Pinpoint the cell where the given text exists, returning its [x, y] midpoint coordinate. 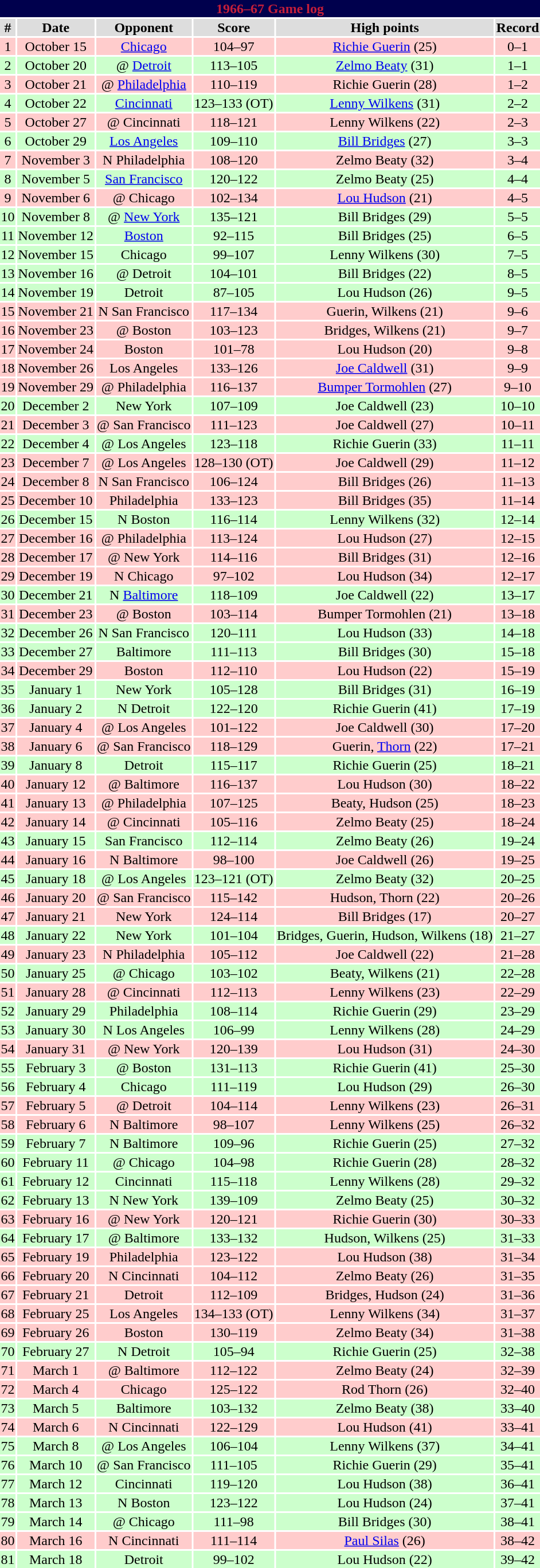
27–32 [518, 1143]
February 16 [56, 1219]
81 [8, 1559]
Lenny Wilkens (25) [385, 1124]
113–105 [234, 65]
January 25 [56, 973]
February 21 [56, 1295]
31–36 [518, 1295]
35–41 [518, 1465]
January 1 [56, 689]
3–4 [518, 160]
Bumper Tormohlen (21) [385, 614]
7–5 [518, 254]
2–2 [518, 103]
114–116 [234, 557]
February 6 [56, 1124]
December 26 [56, 633]
37–41 [518, 1503]
3–3 [518, 141]
15 [8, 311]
January 29 [56, 1011]
133–123 [234, 500]
32 [8, 633]
March 4 [56, 1389]
December 19 [56, 576]
118–129 [234, 746]
4 [8, 103]
106–104 [234, 1446]
December 2 [56, 406]
105–94 [234, 1351]
Bridges, Hudson (24) [385, 1295]
March 8 [56, 1446]
14 [8, 292]
16 [8, 330]
October 27 [56, 122]
Bill Bridges (26) [385, 481]
28 [8, 557]
47 [8, 916]
13–17 [518, 595]
104–97 [234, 46]
38 [8, 746]
January 30 [56, 1030]
December 3 [56, 425]
10–10 [518, 406]
71 [8, 1370]
120–122 [234, 179]
Bridges, Wilkens (21) [385, 330]
103–114 [234, 614]
Lenny Wilkens (34) [385, 1314]
March 13 [56, 1503]
135–121 [234, 217]
Bill Bridges (29) [385, 217]
February 3 [56, 1068]
39–42 [518, 1559]
125–122 [234, 1389]
November 5 [56, 179]
115–142 [234, 897]
December 4 [56, 444]
101–104 [234, 935]
Bridges, Guerin, Hudson, Wilkens (18) [385, 935]
November 15 [56, 254]
15–19 [518, 671]
122–129 [234, 1427]
23–29 [518, 1011]
11–13 [518, 481]
26–31 [518, 1106]
Joe Caldwell (30) [385, 727]
112–113 [234, 992]
63 [8, 1219]
36 [8, 708]
February 5 [56, 1106]
134–133 (OT) [234, 1314]
7 [8, 160]
68 [8, 1314]
54 [8, 1049]
62 [8, 1200]
November 12 [56, 236]
November 16 [56, 273]
31–35 [518, 1276]
41 [8, 803]
111–113 [234, 652]
9–10 [518, 387]
Joe Caldwell (29) [385, 462]
January 15 [56, 841]
N New York [143, 1200]
February 12 [56, 1181]
November 21 [56, 311]
111–119 [234, 1087]
Bill Bridges (25) [385, 236]
Richie Guerin (33) [385, 444]
Bill Bridges (27) [385, 141]
105–112 [234, 954]
Guerin, Wilkens (21) [385, 311]
37 [8, 727]
9–5 [518, 292]
Lenny Wilkens (31) [385, 103]
45 [8, 879]
31–37 [518, 1314]
December 17 [56, 557]
12–16 [518, 557]
139–109 [234, 1200]
11 [8, 236]
December 8 [56, 481]
73 [8, 1408]
9–8 [518, 349]
4–4 [518, 179]
October 21 [56, 84]
17 [8, 349]
18–22 [518, 784]
December 23 [56, 614]
Joe Caldwell (26) [385, 860]
31–34 [518, 1257]
39 [8, 765]
Zelmo Beaty (34) [385, 1332]
9 [8, 198]
February 25 [56, 1314]
30 [8, 595]
38–42 [518, 1540]
102–134 [234, 198]
November 29 [56, 387]
104–98 [234, 1162]
112–110 [234, 671]
Lou Hudson (27) [385, 538]
118–121 [234, 122]
10–11 [518, 425]
Bill Bridges (22) [385, 273]
33–41 [518, 1427]
Zelmo Beaty (31) [385, 65]
December 7 [56, 462]
Hudson, Thorn (22) [385, 897]
December 15 [56, 519]
115–117 [234, 765]
November 3 [56, 160]
5 [8, 122]
N Los Angeles [143, 1030]
March 5 [56, 1408]
December 16 [56, 538]
34 [8, 671]
Lou Hudson (26) [385, 292]
19–25 [518, 860]
March 14 [56, 1522]
11–14 [518, 500]
October 15 [56, 46]
103–123 [234, 330]
Paul Silas (26) [385, 1540]
123–133 (OT) [234, 103]
31–38 [518, 1332]
Beaty, Wilkens (21) [385, 973]
21–27 [518, 935]
Lenny Wilkens (22) [385, 122]
59 [8, 1143]
February 20 [56, 1276]
55 [8, 1068]
16–19 [518, 689]
32–39 [518, 1370]
42 [8, 822]
33–40 [518, 1408]
18–24 [518, 822]
January 22 [56, 935]
November 6 [56, 198]
# [8, 28]
105–116 [234, 822]
March 16 [56, 1540]
Beaty, Hudson (25) [385, 803]
78 [8, 1503]
24–30 [518, 1049]
111–98 [234, 1522]
January 14 [56, 822]
12–15 [518, 538]
49 [8, 954]
17–20 [518, 727]
November 8 [56, 217]
98–107 [234, 1124]
January 31 [56, 1049]
Bill Bridges (17) [385, 916]
30–33 [518, 1219]
Lou Hudson (29) [385, 1087]
November 24 [56, 349]
107–125 [234, 803]
72 [8, 1389]
December 21 [56, 595]
January 13 [56, 803]
November 19 [56, 292]
57 [8, 1106]
March 12 [56, 1484]
14–18 [518, 633]
116–114 [234, 519]
26–30 [518, 1087]
6 [8, 141]
28–32 [518, 1162]
22–29 [518, 992]
Lou Hudson (21) [385, 198]
Lou Hudson (30) [385, 784]
November 23 [56, 330]
76 [8, 1465]
23 [8, 462]
10 [8, 217]
Record [518, 28]
1–1 [518, 65]
January 4 [56, 727]
31–33 [518, 1238]
4–5 [518, 198]
17–21 [518, 746]
113–124 [234, 538]
5–5 [518, 217]
87–105 [234, 292]
67 [8, 1295]
27 [8, 538]
123–121 (OT) [234, 879]
Richie Guerin (30) [385, 1219]
103–132 [234, 1408]
Lenny Wilkens (37) [385, 1446]
103–102 [234, 973]
Hudson, Wilkens (25) [385, 1238]
109–96 [234, 1143]
3 [8, 84]
January 2 [56, 708]
31 [8, 614]
120–111 [234, 633]
March 10 [56, 1465]
33 [8, 652]
66 [8, 1276]
58 [8, 1124]
123–118 [234, 444]
40 [8, 784]
101–78 [234, 349]
74 [8, 1427]
133–132 [234, 1238]
February 26 [56, 1332]
61 [8, 1181]
8 [8, 179]
12 [8, 254]
98–100 [234, 860]
51 [8, 992]
Joe Caldwell (31) [385, 368]
February 27 [56, 1351]
N Chicago [143, 576]
13 [8, 273]
December 10 [56, 500]
99–102 [234, 1559]
122–120 [234, 708]
69 [8, 1332]
1966–67 Game log [270, 9]
24–29 [518, 1030]
January 6 [56, 746]
February 17 [56, 1238]
26–32 [518, 1124]
131–113 [234, 1068]
117–134 [234, 311]
20 [8, 406]
104–114 [234, 1106]
70 [8, 1351]
46 [8, 897]
111–123 [234, 425]
January 18 [56, 879]
11–11 [518, 444]
9–9 [518, 368]
Rod Thorn (26) [385, 1389]
Joe Caldwell (23) [385, 406]
65 [8, 1257]
80 [8, 1540]
130–119 [234, 1332]
43 [8, 841]
Bumper Tormohlen (27) [385, 387]
19–24 [518, 841]
March 6 [56, 1427]
Score [234, 28]
79 [8, 1522]
20–27 [518, 916]
Bill Bridges (35) [385, 500]
December 29 [56, 671]
52 [8, 1011]
January 20 [56, 897]
February 7 [56, 1143]
Zelmo Beaty (24) [385, 1370]
Lenny Wilkens (32) [385, 519]
38–41 [518, 1522]
26 [8, 519]
106–99 [234, 1030]
9–6 [518, 311]
77 [8, 1484]
18–23 [518, 803]
48 [8, 935]
13–18 [518, 614]
8–5 [518, 273]
2–3 [518, 122]
18 [8, 368]
111–114 [234, 1540]
20–25 [518, 879]
High points [385, 28]
34–41 [518, 1446]
105–128 [234, 689]
October 20 [56, 65]
9–7 [518, 330]
111–105 [234, 1465]
60 [8, 1162]
Lou Hudson (20) [385, 349]
11–12 [518, 462]
101–122 [234, 727]
56 [8, 1087]
24 [8, 481]
64 [8, 1238]
March 1 [56, 1370]
110–119 [234, 84]
Opponent [143, 28]
Lou Hudson (24) [385, 1503]
October 29 [56, 141]
6–5 [518, 236]
12–14 [518, 519]
January 16 [56, 860]
Lou Hudson (31) [385, 1049]
115–118 [234, 1181]
97–102 [234, 576]
133–126 [234, 368]
32–38 [518, 1351]
February 4 [56, 1087]
19 [8, 387]
15–18 [518, 652]
25–30 [518, 1068]
22 [8, 444]
1–2 [518, 84]
Zelmo Beaty (38) [385, 1408]
118–109 [234, 595]
22–28 [518, 973]
0–1 [518, 46]
104–112 [234, 1276]
12–17 [518, 576]
112–109 [234, 1295]
75 [8, 1446]
January 28 [56, 992]
Guerin, Thorn (22) [385, 746]
32–40 [518, 1389]
50 [8, 973]
21–28 [518, 954]
Lou Hudson (41) [385, 1427]
March 18 [56, 1559]
53 [8, 1030]
107–109 [234, 406]
February 11 [56, 1162]
25 [8, 500]
November 26 [56, 368]
29 [8, 576]
108–114 [234, 1011]
January 23 [56, 954]
January 21 [56, 916]
February 19 [56, 1257]
January 8 [56, 765]
35 [8, 689]
1 [8, 46]
Lenny Wilkens (30) [385, 254]
February 13 [56, 1200]
Lou Hudson (33) [385, 633]
44 [8, 860]
30–32 [518, 1200]
108–120 [234, 160]
120–139 [234, 1049]
112–114 [234, 841]
2 [8, 65]
104–101 [234, 273]
18–21 [518, 765]
20–26 [518, 897]
106–124 [234, 481]
99–107 [234, 254]
120–121 [234, 1219]
112–122 [234, 1370]
29–32 [518, 1181]
17–19 [518, 708]
Joe Caldwell (27) [385, 425]
36–41 [518, 1484]
119–120 [234, 1484]
109–110 [234, 141]
October 22 [56, 103]
128–130 (OT) [234, 462]
December 27 [56, 652]
Lou Hudson (34) [385, 576]
Date [56, 28]
21 [8, 425]
92–115 [234, 236]
124–114 [234, 916]
January 12 [56, 784]
